Extract the [X, Y] coordinate from the center of the cell holding the provided text.  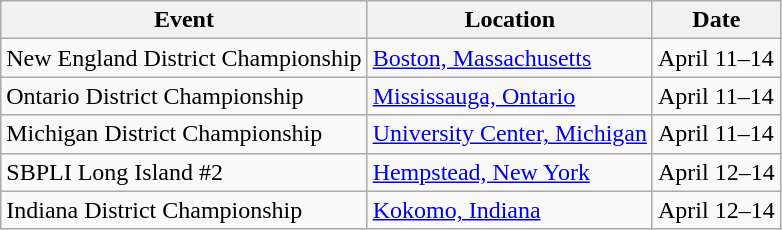
Hempstead, New York [510, 172]
University Center, Michigan [510, 134]
Event [184, 20]
Michigan District Championship [184, 134]
Kokomo, Indiana [510, 210]
Date [716, 20]
Ontario District Championship [184, 96]
New England District Championship [184, 58]
Indiana District Championship [184, 210]
Boston, Massachusetts [510, 58]
Location [510, 20]
Mississauga, Ontario [510, 96]
SBPLI Long Island #2 [184, 172]
